Extract the (x, y) coordinate from the center of the cell holding the provided text.  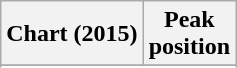
Chart (2015) (72, 34)
Peakposition (189, 34)
